Find where the given text appears and provide that cell's center as [X, Y] coordinate. 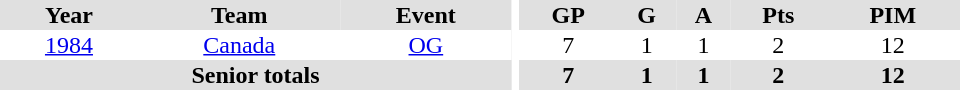
Senior totals [256, 75]
Event [426, 15]
G [646, 15]
OG [426, 45]
A [704, 15]
Team [240, 15]
GP [568, 15]
PIM [893, 15]
1984 [69, 45]
Canada [240, 45]
Year [69, 15]
Pts [778, 15]
